Return (x, y) of the center of cell containing provided text 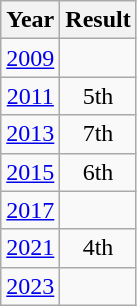
2017 (30, 210)
6th (98, 172)
Year (30, 20)
2015 (30, 172)
2011 (30, 96)
2009 (30, 58)
Result (98, 20)
2021 (30, 248)
5th (98, 96)
7th (98, 134)
4th (98, 248)
2023 (30, 286)
2013 (30, 134)
